Search for the cell housing the specified text and yield its (x, y) center coordinate. 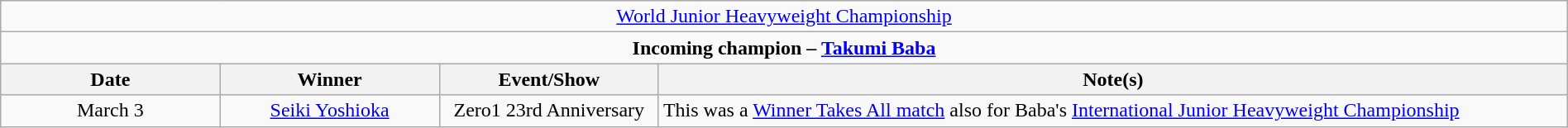
Incoming champion – Takumi Baba (784, 48)
World Junior Heavyweight Championship (784, 17)
Zero1 23rd Anniversary (549, 111)
March 3 (111, 111)
Winner (329, 79)
Event/Show (549, 79)
Seiki Yoshioka (329, 111)
Date (111, 79)
Note(s) (1113, 79)
This was a Winner Takes All match also for Baba's International Junior Heavyweight Championship (1113, 111)
